Return (x, y) of the center of cell containing provided text 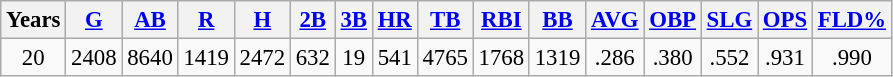
H (262, 20)
BB (557, 20)
AVG (615, 20)
G (94, 20)
.931 (786, 58)
20 (34, 58)
AB (150, 20)
1319 (557, 58)
4765 (445, 58)
.380 (672, 58)
2472 (262, 58)
1419 (206, 58)
.286 (615, 58)
.990 (852, 58)
HR (394, 20)
541 (394, 58)
RBI (501, 20)
2408 (94, 58)
8640 (150, 58)
2B (312, 20)
R (206, 20)
Years (34, 20)
SLG (729, 20)
.552 (729, 58)
632 (312, 58)
1768 (501, 58)
FLD% (852, 20)
3B (354, 20)
OBP (672, 20)
19 (354, 58)
OPS (786, 20)
TB (445, 20)
